Identify which cell holds the provided text, then report its [x, y] central coordinate. 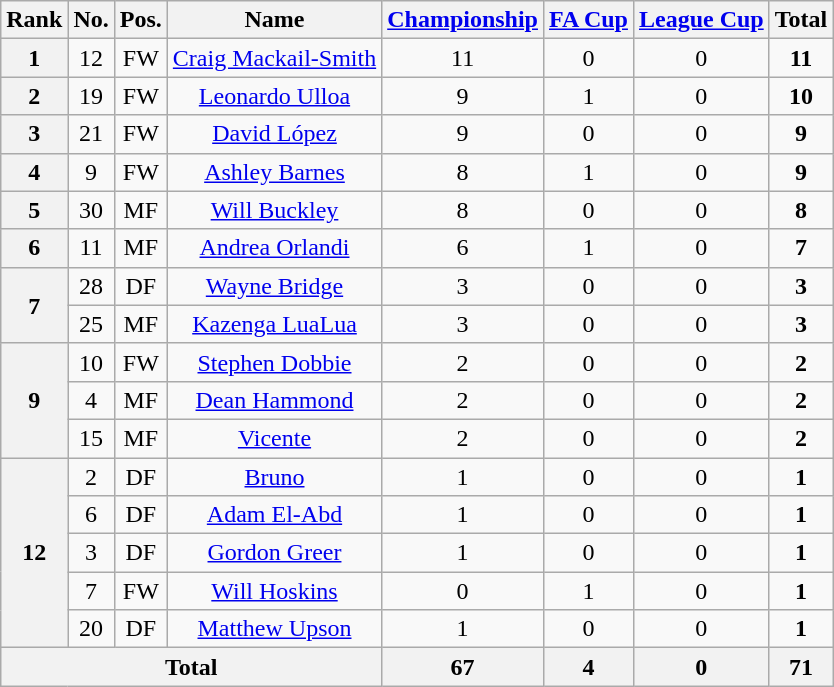
Championship [463, 20]
Name [274, 20]
Adam El-Abd [274, 515]
Will Hoskins [274, 591]
Kazenga LuaLua [274, 324]
Ashley Barnes [274, 172]
FA Cup [588, 20]
20 [91, 629]
Wayne Bridge [274, 286]
28 [91, 286]
Gordon Greer [274, 553]
Will Buckley [274, 210]
Bruno [274, 477]
15 [91, 438]
25 [91, 324]
30 [91, 210]
5 [34, 210]
No. [91, 20]
Andrea Orlandi [274, 248]
Pos. [140, 20]
Craig Mackail-Smith [274, 58]
Stephen Dobbie [274, 362]
Rank [34, 20]
Matthew Upson [274, 629]
Leonardo Ulloa [274, 96]
67 [463, 667]
19 [91, 96]
Vicente [274, 438]
League Cup [701, 20]
Dean Hammond [274, 400]
David López [274, 134]
21 [91, 134]
71 [801, 667]
